Output the (X, Y) coordinate of the center of the cell containing the given text.  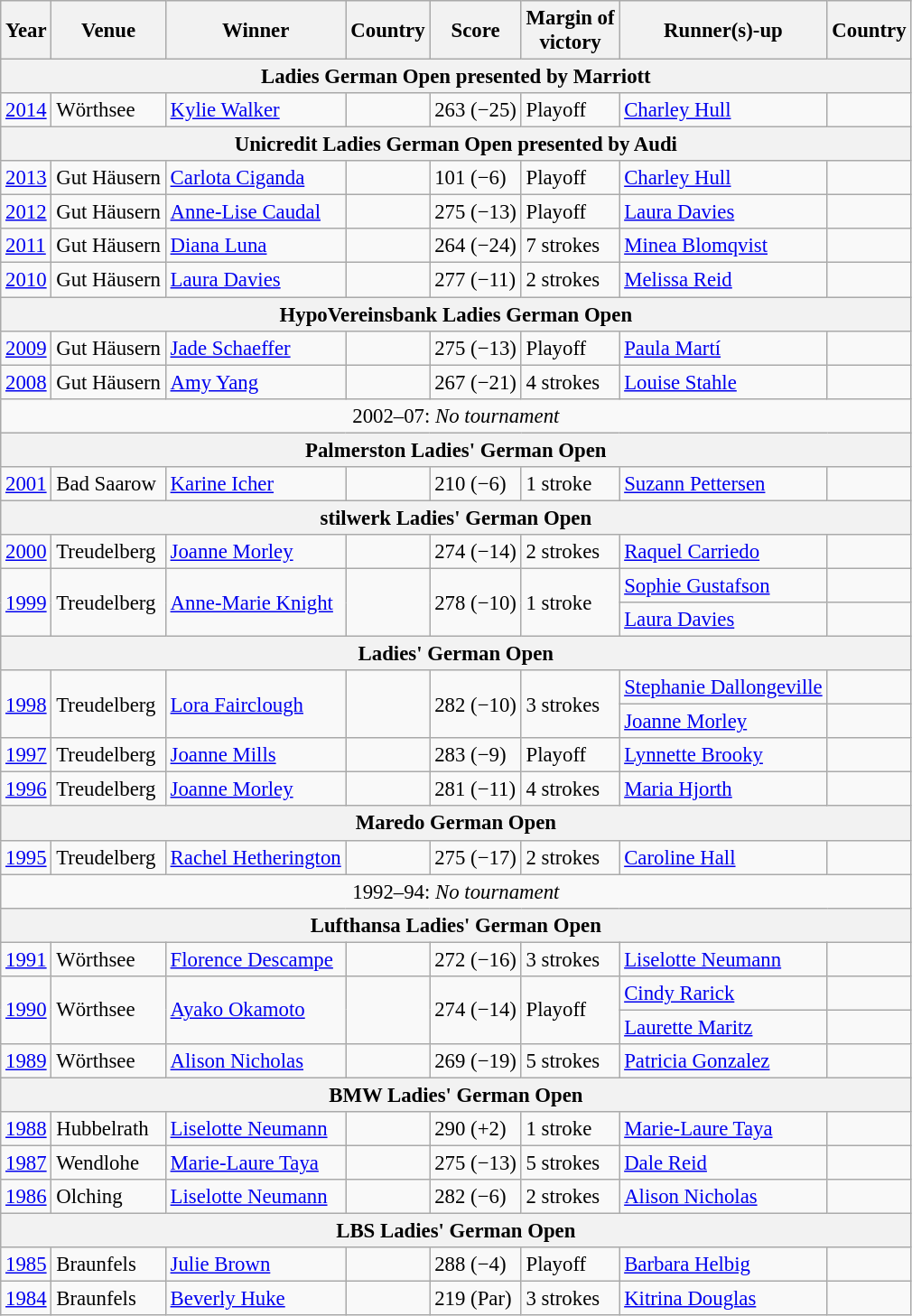
BMW Ladies' German Open (456, 1095)
stilwerk Ladies' German Open (456, 518)
Barbara Helbig (723, 1265)
Maredo German Open (456, 824)
Runner(s)-up (723, 31)
283 (−9) (475, 755)
1991 (26, 959)
Ladies German Open presented by Marriott (456, 77)
Jade Schaeffer (256, 348)
Beverly Huke (256, 1299)
Maria Hjorth (723, 789)
2011 (26, 247)
290 (+2) (475, 1129)
Carlota Ciganda (256, 178)
Anne-Lise Caudal (256, 212)
Palmerston Ladies' German Open (456, 450)
Joanne Mills (256, 755)
Lora Fairclough (256, 705)
269 (−19) (475, 1061)
277 (−11) (475, 280)
Lynnette Brooky (723, 755)
1996 (26, 789)
Margin ofvictory (571, 31)
Hubbelrath (108, 1129)
Lufthansa Ladies' German Open (456, 925)
Caroline Hall (723, 857)
Cindy Rarick (723, 994)
Suzann Pettersen (723, 484)
2010 (26, 280)
210 (−6) (475, 484)
Bad Saarow (108, 484)
263 (−25) (475, 110)
1998 (26, 705)
275 (−17) (475, 857)
1988 (26, 1129)
Karine Icher (256, 484)
1999 (26, 602)
278 (−10) (475, 602)
1992–94: No tournament (456, 891)
1984 (26, 1299)
267 (−21) (475, 382)
281 (−11) (475, 789)
Ayako Okamoto (256, 1010)
1986 (26, 1197)
Patricia Gonzalez (723, 1061)
HypoVereinsbank Ladies German Open (456, 314)
Winner (256, 31)
Year (26, 31)
Diana Luna (256, 247)
Laurette Maritz (723, 1027)
Louise Stahle (723, 382)
Amy Yang (256, 382)
1997 (26, 755)
Florence Descampe (256, 959)
2013 (26, 178)
Wendlohe (108, 1163)
Olching (108, 1197)
272 (−16) (475, 959)
2014 (26, 110)
Stephanie Dallongeville (723, 687)
Unicredit Ladies German Open presented by Audi (456, 145)
2012 (26, 212)
Melissa Reid (723, 280)
Julie Brown (256, 1265)
Paula Martí (723, 348)
2002–07: No tournament (456, 415)
LBS Ladies' German Open (456, 1231)
2008 (26, 382)
1989 (26, 1061)
2000 (26, 552)
Venue (108, 31)
2009 (26, 348)
1990 (26, 1010)
Dale Reid (723, 1163)
Kitrina Douglas (723, 1299)
7 strokes (571, 247)
101 (−6) (475, 178)
219 (Par) (475, 1299)
1985 (26, 1265)
264 (−24) (475, 247)
1995 (26, 857)
Raquel Carriedo (723, 552)
Minea Blomqvist (723, 247)
1987 (26, 1163)
Rachel Hetherington (256, 857)
Sophie Gustafson (723, 585)
Anne-Marie Knight (256, 602)
282 (−6) (475, 1197)
Score (475, 31)
282 (−10) (475, 705)
Kylie Walker (256, 110)
288 (−4) (475, 1265)
Ladies' German Open (456, 654)
2001 (26, 484)
